Return [x, y] of the center of cell containing provided text 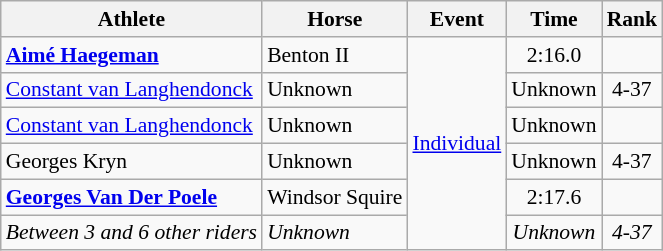
Individual [456, 144]
Windsor Squire [334, 197]
2:16.0 [554, 55]
Event [456, 19]
Aimé Haegeman [132, 55]
Benton II [334, 55]
2:17.6 [554, 197]
Georges Van Der Poele [132, 197]
Rank [632, 19]
Athlete [132, 19]
Time [554, 19]
Horse [334, 19]
Between 3 and 6 other riders [132, 233]
Georges Kryn [132, 162]
